Locate the cell with the specified text and output its [X, Y] center coordinate. 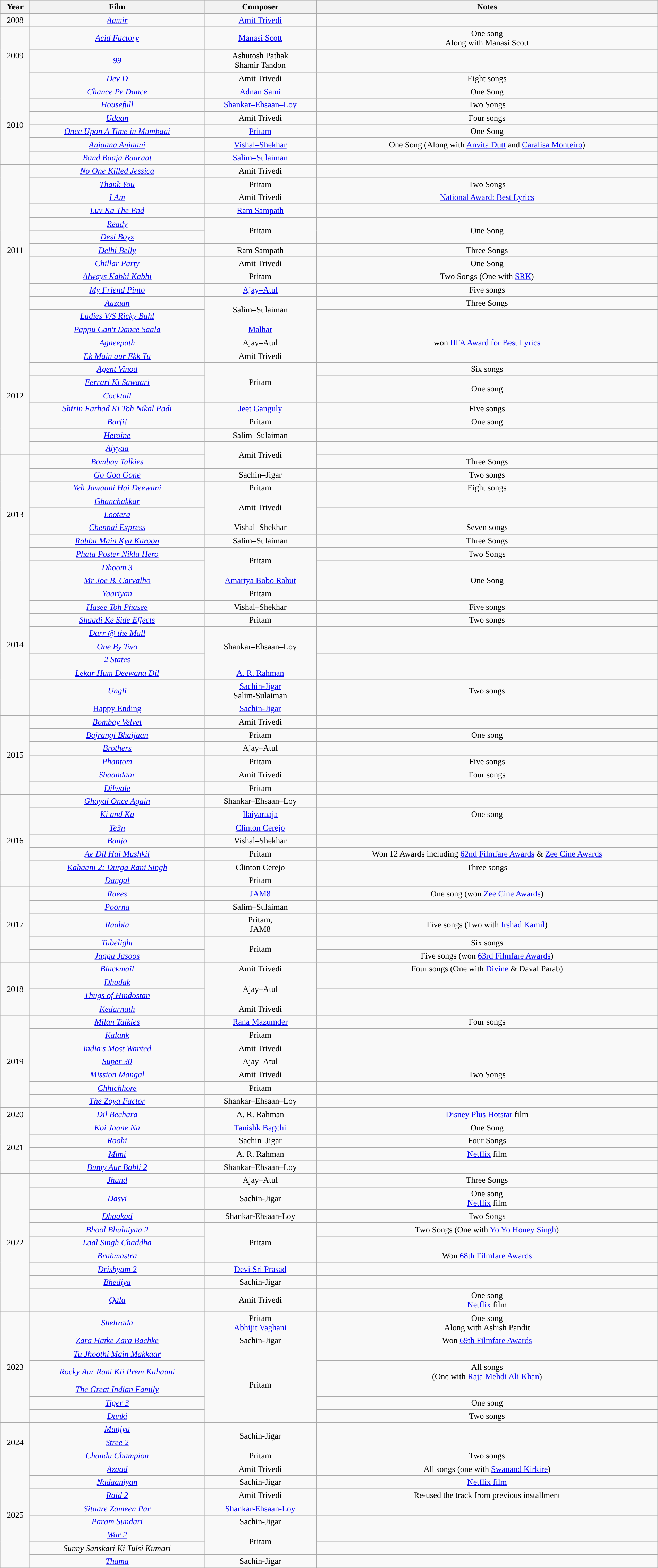
Ready [117, 224]
Acid Factory [117, 38]
Munjya [117, 1429]
won IIFA Award for Best Lyrics [487, 343]
Jeet Ganguly [260, 409]
Three songs [487, 867]
Dangal [117, 880]
Chillar Party [117, 263]
Dilwale [117, 788]
Param Sundari [117, 1522]
My Friend Pinto [117, 290]
Ae Dil Hai Mushkil [117, 854]
2014 [15, 644]
Mission Mangal [117, 1075]
Four Songs [487, 1141]
Sitaare Zameen Par [117, 1509]
Rabba Main Kya Karoon [117, 541]
Darr @ the Mall [117, 633]
Jhund [117, 1180]
Dhoom 3 [117, 567]
Aamir [117, 20]
Barfi! [117, 422]
Tanishk Bagchi [260, 1128]
Happy Ending [117, 709]
Te3n [117, 828]
Dunki [117, 1416]
2020 [15, 1114]
Won 68th Filmfare Awards [487, 1256]
Won 69th Filmfare Awards [487, 1341]
Raees [117, 894]
Won 12 Awards including 62nd Filmfare Awards & Zee Cine Awards [487, 854]
Rocky Aur Rani Kii Prem Kahaani [117, 1372]
Devi Sri Prasad [260, 1269]
One songAlong with Manasi Scott [487, 38]
Agent Vinod [117, 369]
The Great Indian Family [117, 1390]
One Song (Along with Anvita Dutt and Caralisa Monteiro) [487, 144]
Desi Boyz [117, 237]
Bunty Aur Babli 2 [117, 1167]
Housefull [117, 105]
Mr Joe B. Carvalho [117, 580]
I Am [117, 197]
2025 [15, 1515]
Yeh Jawaani Hai Deewani [117, 488]
Super 30 [117, 1062]
Ashutosh Pathak Shamir Tandon [260, 60]
Disney Plus Hotstar film [487, 1114]
Dev D [117, 78]
Adnan Sami [260, 92]
Shaandaar [117, 775]
Drishyam 2 [117, 1269]
Four songs (One with Divine & Daval Parab) [487, 969]
Dhadak [117, 982]
Shirin Farhad Ki Toh Nikal Padi [117, 409]
Phata Poster Nikla Hero [117, 554]
Ghanchakkar [117, 501]
Agneepath [117, 343]
Bombay Talkies [117, 462]
Phantom [117, 761]
Pappu Can't Dance Saala [117, 329]
Rana Mazumder [260, 1022]
All songs(One with Raja Mehdi Ali Khan) [487, 1372]
National Award: Best Lyrics [487, 197]
Hasee Toh Phasee [117, 607]
Re-used the track from previous installment [487, 1495]
Koi Jaane Na [117, 1128]
Bhool Bhulaiyaa 2 [117, 1229]
2008 [15, 20]
Five songs (won 63rd Filmfare Awards) [487, 956]
Anjaana Anjaani [117, 144]
Notes [487, 7]
Udaan [117, 118]
2021 [15, 1147]
2024 [15, 1442]
Banjo [117, 841]
Yaariyan [117, 593]
One By Two [117, 647]
Go Goa Gone [117, 475]
Tu Jhoothi Main Makkaar [117, 1354]
Bombay Velvet [117, 722]
The Zoya Factor [117, 1101]
Seven songs [487, 528]
Chandu Champion [117, 1456]
Five songs (Two with Irshad Kamil) [487, 925]
Sachin-JigarSalim-Sulaiman [260, 691]
Lekar Hum Deewana Dil [117, 673]
Raid 2 [117, 1495]
Stree 2 [117, 1442]
Dasvi [117, 1198]
Zara Hatke Zara Bachke [117, 1341]
Dil Bechara [117, 1114]
Ghayal Once Again [117, 801]
Once Upon A Time in Mumbaai [117, 131]
Malhar [260, 329]
No One Killed Jessica [117, 171]
2 States [117, 660]
Nadaaniyan [117, 1482]
One song (won Zee Cine Awards) [487, 894]
2015 [15, 755]
2018 [15, 989]
Azaad [117, 1469]
Brahmastra [117, 1256]
2023 [15, 1367]
PritamAbhijit Vaghani [260, 1323]
All songs (one with Swanand Kirkire) [487, 1469]
Film [117, 7]
Tiger 3 [117, 1403]
Dhaakad [117, 1216]
Kedarnath [117, 1009]
2010 [15, 125]
Blackmail [117, 969]
Year [15, 7]
India's Most Wanted [117, 1048]
Thank You [117, 184]
Manasi Scott [260, 38]
Ladies V/S Ricky Bahl [117, 316]
Chhichhore [117, 1088]
2017 [15, 925]
Thama [117, 1561]
Bajrangi Bhaijaan [117, 735]
Mimi [117, 1154]
Laal Singh Chaddha [117, 1242]
Lootera [117, 514]
Kahaani 2: Durga Rani Singh [117, 867]
Tubelight [117, 943]
Aiyyaa [117, 448]
Luv Ka The End [117, 211]
Qala [117, 1300]
Ilaiyaraaja [260, 814]
Pritam,JAM8 [260, 925]
Chennai Express [117, 528]
Ungli [117, 691]
Jagga Jasoos [117, 956]
Brothers [117, 748]
Shehzada [117, 1323]
Raabta [117, 925]
99 [117, 60]
Bhediya [117, 1282]
JAM8 [260, 894]
2012 [15, 396]
Poorna [117, 907]
2011 [15, 250]
Chance Pe Dance [117, 92]
Ferrari Ki Sawaari [117, 382]
Ki and Ka [117, 814]
Two Songs (One with Yo Yo Honey Singh) [487, 1229]
Thugs of Hindostan [117, 995]
Milan Talkies [117, 1022]
Shaadi Ke Side Effects [117, 620]
Always Kabhi Kabhi [117, 277]
Amartya Bobo Rahut [260, 580]
Sunny Sanskari Ki Tulsi Kumari [117, 1548]
War 2 [117, 1535]
2022 [15, 1242]
Ek Main aur Ekk Tu [117, 356]
Cocktail [117, 395]
Kalank [117, 1035]
Composer [260, 7]
2009 [15, 56]
2019 [15, 1061]
2016 [15, 841]
Heroine [117, 435]
2013 [15, 514]
Two Songs (One with SRK) [487, 277]
One song Along with Ashish Pandit [487, 1323]
Band Baaja Baaraat [117, 158]
Delhi Belly [117, 250]
Roohi [117, 1141]
Aazaan [117, 303]
